Output the (X, Y) coordinate of the center of the cell containing the given text.  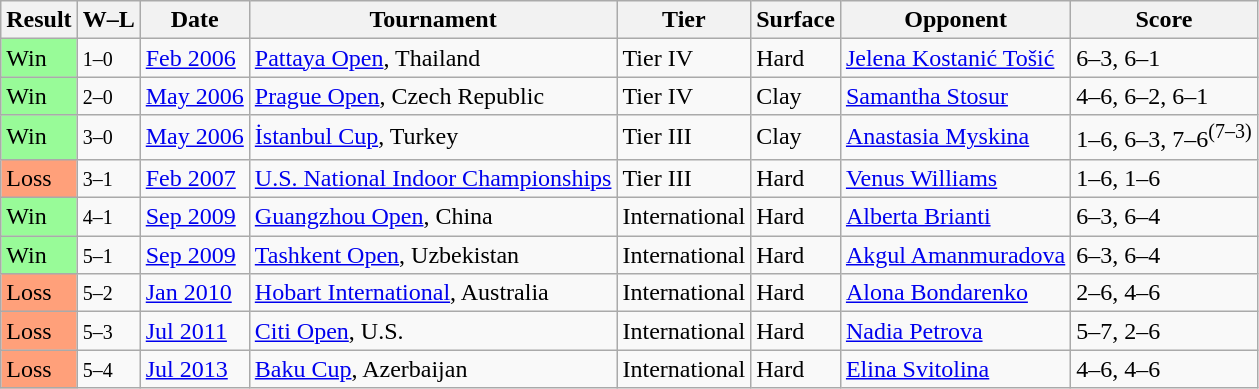
Tier (684, 20)
2–6, 4–6 (1164, 293)
Alona Bondarenko (955, 293)
Anastasia Myskina (955, 138)
Jul 2011 (194, 331)
İstanbul Cup, Turkey (433, 138)
W–L (108, 20)
6–3, 6–1 (1164, 58)
Elina Svitolina (955, 369)
2–0 (108, 96)
5–3 (108, 331)
Citi Open, U.S. (433, 331)
Samantha Stosur (955, 96)
Score (1164, 20)
Tournament (433, 20)
Baku Cup, Azerbaijan (433, 369)
Venus Williams (955, 178)
3–1 (108, 178)
Akgul Amanmuradova (955, 255)
1–6, 6–3, 7–6(7–3) (1164, 138)
1–6, 1–6 (1164, 178)
Jan 2010 (194, 293)
5–7, 2–6 (1164, 331)
Feb 2006 (194, 58)
4–6, 4–6 (1164, 369)
Prague Open, Czech Republic (433, 96)
Surface (796, 20)
Pattaya Open, Thailand (433, 58)
Alberta Brianti (955, 217)
5–4 (108, 369)
5–2 (108, 293)
Feb 2007 (194, 178)
U.S. National Indoor Championships (433, 178)
Jul 2013 (194, 369)
Nadia Petrova (955, 331)
Guangzhou Open, China (433, 217)
Result (39, 20)
5–1 (108, 255)
Hobart International, Australia (433, 293)
4–1 (108, 217)
3–0 (108, 138)
Opponent (955, 20)
Tashkent Open, Uzbekistan (433, 255)
4–6, 6–2, 6–1 (1164, 96)
Jelena Kostanić Tošić (955, 58)
1–0 (108, 58)
Date (194, 20)
